Provide the [X, Y] coordinate of the cell's center where the given text is located.  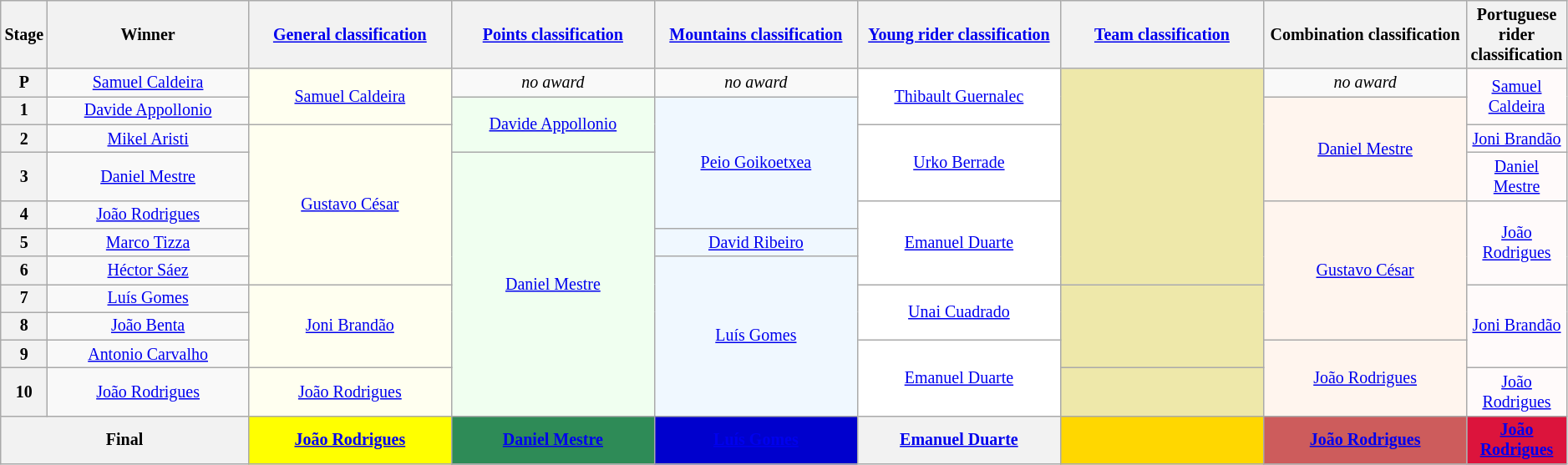
Portuguese rider classification [1517, 35]
Marco Tizza [148, 242]
Unai Cuadrado [959, 312]
8 [24, 326]
General classification [349, 35]
3 [24, 177]
6 [24, 270]
David Ribeiro [755, 242]
P [24, 83]
5 [24, 242]
Antonio Carvalho [148, 354]
Héctor Sáez [148, 270]
Points classification [553, 35]
Urko Berrade [959, 162]
Mountains classification [755, 35]
Team classification [1161, 35]
2 [24, 139]
7 [24, 299]
Young rider classification [959, 35]
Winner [148, 35]
Final [125, 441]
Combination classification [1365, 35]
10 [24, 392]
Peio Goikoetxea [755, 163]
1 [24, 110]
Stage [24, 35]
Mikel Aristi [148, 139]
9 [24, 354]
Thibault Guernalec [959, 97]
João Benta [148, 326]
4 [24, 214]
